Pinpoint the cell where the given text exists, returning its [X, Y] midpoint coordinate. 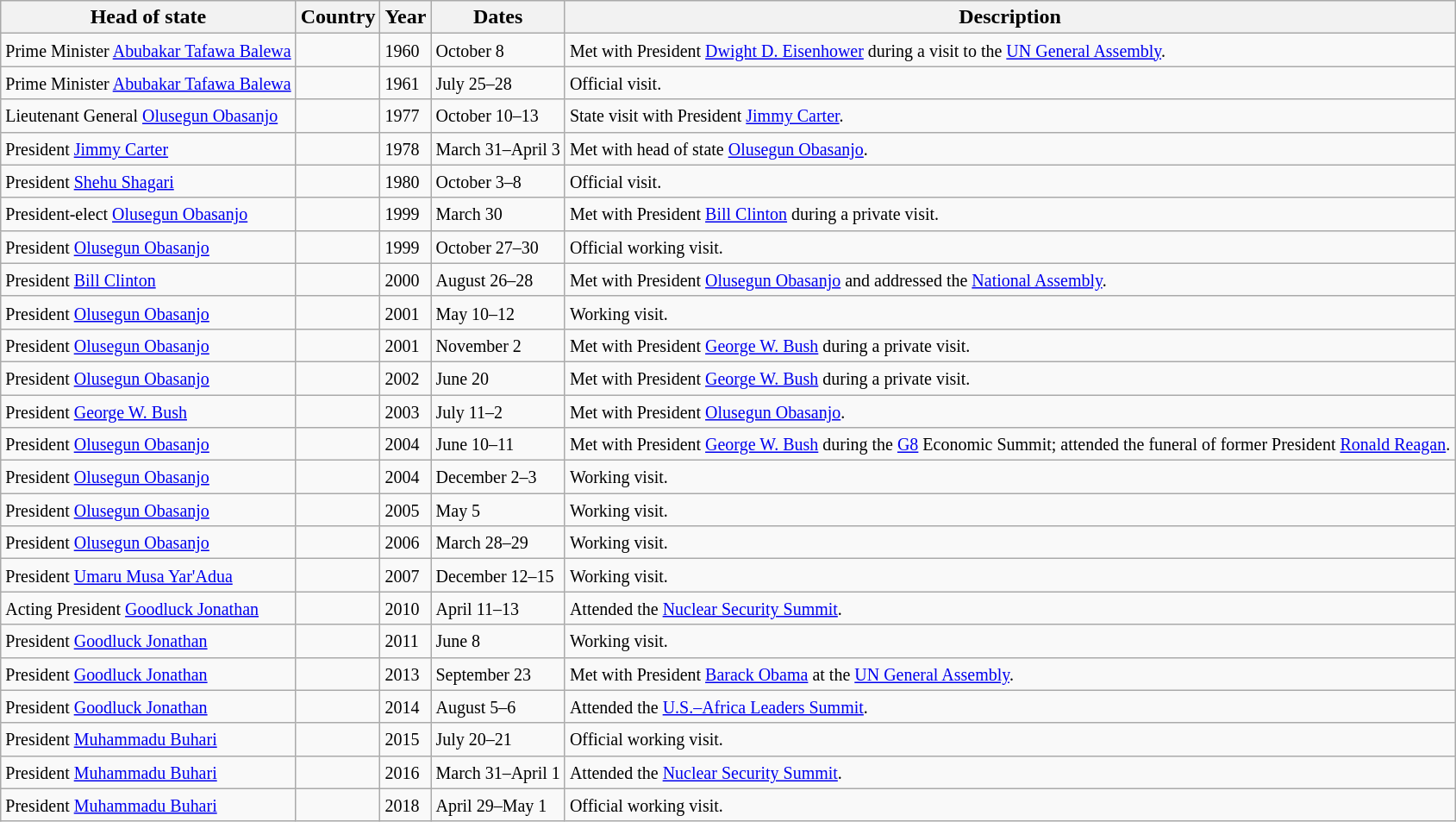
April 29–May 1 [498, 805]
Met with President Olusegun Obasanjo and addressed the National Assembly. [1009, 279]
2011 [405, 641]
July 25–28 [498, 83]
President Bill Clinton [148, 279]
Description [1009, 17]
2007 [405, 575]
2018 [405, 805]
1961 [405, 83]
2014 [405, 706]
October 3–8 [498, 181]
March 30 [498, 214]
1978 [405, 148]
President Shehu Shagari [148, 181]
1960 [405, 50]
December 2–3 [498, 477]
1977 [405, 116]
2002 [405, 378]
President Jimmy Carter [148, 148]
1980 [405, 181]
August 26–28 [498, 279]
Met with President Bill Clinton during a private visit. [1009, 214]
July 20–21 [498, 739]
2006 [405, 543]
June 20 [498, 378]
State visit with President Jimmy Carter. [1009, 116]
September 23 [498, 674]
May 10–12 [498, 312]
Acting President Goodluck Jonathan [148, 608]
Lieutenant General Olusegun Obasanjo [148, 116]
October 10–13 [498, 116]
April 11–13 [498, 608]
2010 [405, 608]
2015 [405, 739]
Met with President Olusegun Obasanjo. [1009, 411]
March 28–29 [498, 543]
October 8 [498, 50]
December 12–15 [498, 575]
2000 [405, 279]
2016 [405, 772]
Met with President Dwight D. Eisenhower during a visit to the UN General Assembly. [1009, 50]
June 10–11 [498, 444]
November 2 [498, 345]
Dates [498, 17]
March 31–April 3 [498, 148]
President-elect Olusegun Obasanjo [148, 214]
May 5 [498, 510]
July 11–2 [498, 411]
October 27–30 [498, 247]
Attended the U.S.–Africa Leaders Summit. [1009, 706]
Met with head of state Olusegun Obasanjo. [1009, 148]
2003 [405, 411]
2013 [405, 674]
Country [338, 17]
Met with President Barack Obama at the UN General Assembly. [1009, 674]
President Umaru Musa Yar'Adua [148, 575]
President George W. Bush [148, 411]
August 5–6 [498, 706]
Met with President George W. Bush during the G8 Economic Summit; attended the funeral of former President Ronald Reagan. [1009, 444]
March 31–April 1 [498, 772]
Year [405, 17]
2005 [405, 510]
June 8 [498, 641]
Head of state [148, 17]
